Output the (x, y) coordinate of the center of the cell containing the given text.  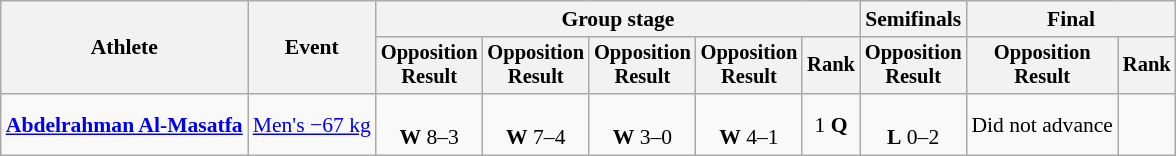
Group stage (618, 19)
1 Q (831, 124)
W 4–1 (750, 124)
W 3–0 (642, 124)
W 7–4 (536, 124)
L 0–2 (914, 124)
Abdelrahman Al-Masatfa (124, 124)
Semifinals (914, 19)
Men's −67 kg (312, 124)
Did not advance (1042, 124)
Event (312, 48)
W 8–3 (430, 124)
Final (1070, 19)
Athlete (124, 48)
